Provide the [x, y] coordinate of the cell's center where the given text is located.  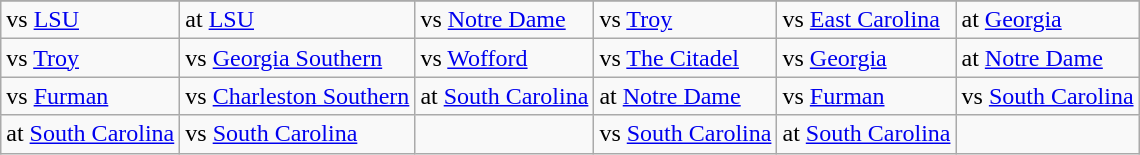
at Georgia [1048, 20]
vs East Carolina [866, 20]
vs LSU [90, 20]
vs Notre Dame [504, 20]
vs The Citadel [686, 58]
vs Charleston Southern [298, 96]
at LSU [298, 20]
vs Wofford [504, 58]
vs Georgia Southern [298, 58]
vs Georgia [866, 58]
